Provide the (X, Y) coordinate of the cell's center where the given text is located.  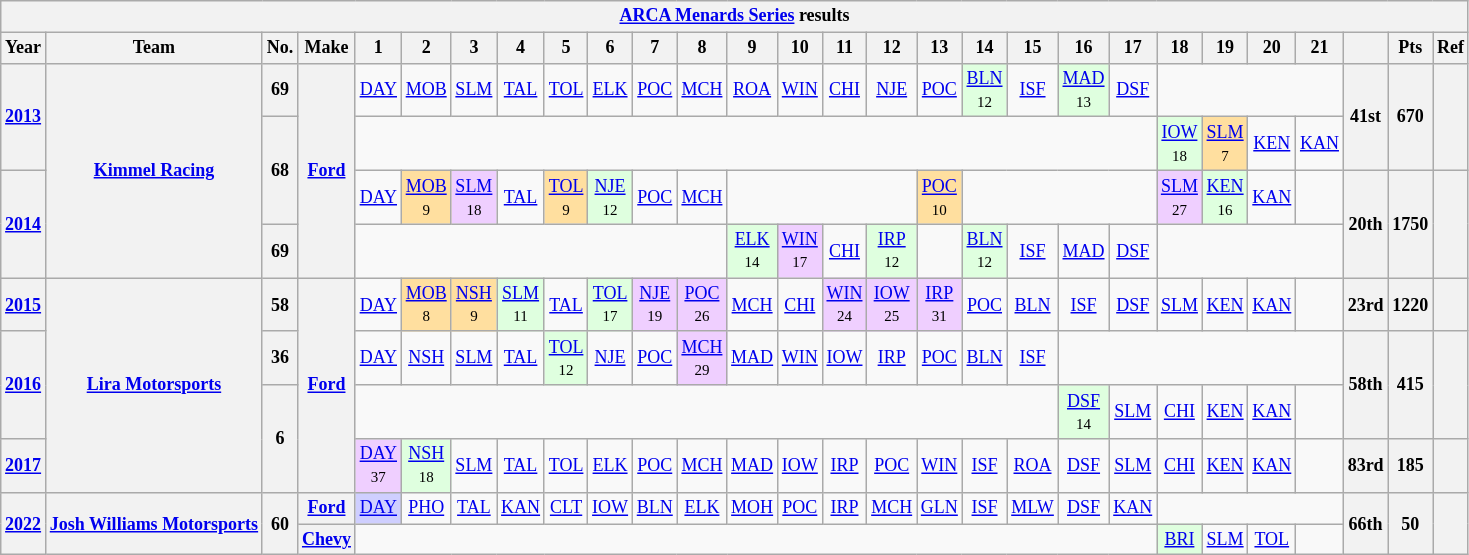
10 (800, 48)
4 (521, 48)
Josh Williams Motorsports (154, 523)
13 (939, 48)
18 (1180, 48)
8 (702, 48)
NSH9 (474, 305)
Ref (1451, 48)
MOH (752, 508)
TOL12 (566, 358)
DAY37 (378, 466)
DSF14 (1084, 412)
185 (1410, 466)
NJE19 (654, 305)
2017 (24, 466)
IRP12 (892, 251)
21 (1320, 48)
MLW (1032, 508)
Team (154, 48)
23rd (1366, 305)
2015 (24, 305)
66th (1366, 523)
58th (1366, 384)
14 (984, 48)
POC26 (702, 305)
7 (654, 48)
9 (752, 48)
MOB8 (426, 305)
MOB9 (426, 197)
2016 (24, 384)
MOB (426, 90)
Kimmel Racing (154, 170)
SLM11 (521, 305)
PHO (426, 508)
SLM27 (1180, 197)
ARCA Menards Series results (735, 16)
CLT (566, 508)
12 (892, 48)
19 (1225, 48)
1 (378, 48)
NSH (426, 358)
WIN24 (844, 305)
17 (1133, 48)
MCH29 (702, 358)
Year (24, 48)
16 (1084, 48)
670 (1410, 116)
IOW25 (892, 305)
Make (327, 48)
ELK14 (752, 251)
20th (1366, 224)
5 (566, 48)
41st (1366, 116)
2014 (24, 224)
SLM18 (474, 197)
2022 (24, 523)
Lira Motorsports (154, 386)
60 (280, 523)
1750 (1410, 224)
3 (474, 48)
58 (280, 305)
GLN (939, 508)
11 (844, 48)
NSH18 (426, 466)
POC10 (939, 197)
36 (280, 358)
No. (280, 48)
IOW18 (1180, 144)
2 (426, 48)
Pts (1410, 48)
KEN16 (1225, 197)
WIN17 (800, 251)
2013 (24, 116)
1220 (1410, 305)
MAD13 (1084, 90)
NJE12 (610, 197)
TOL9 (566, 197)
TOL17 (610, 305)
415 (1410, 384)
68 (280, 170)
83rd (1366, 466)
20 (1272, 48)
50 (1410, 523)
Chevy (327, 540)
BRI (1180, 540)
15 (1032, 48)
SLM7 (1225, 144)
IRP31 (939, 305)
